Find where the given text appears and provide that cell's center as [x, y] coordinate. 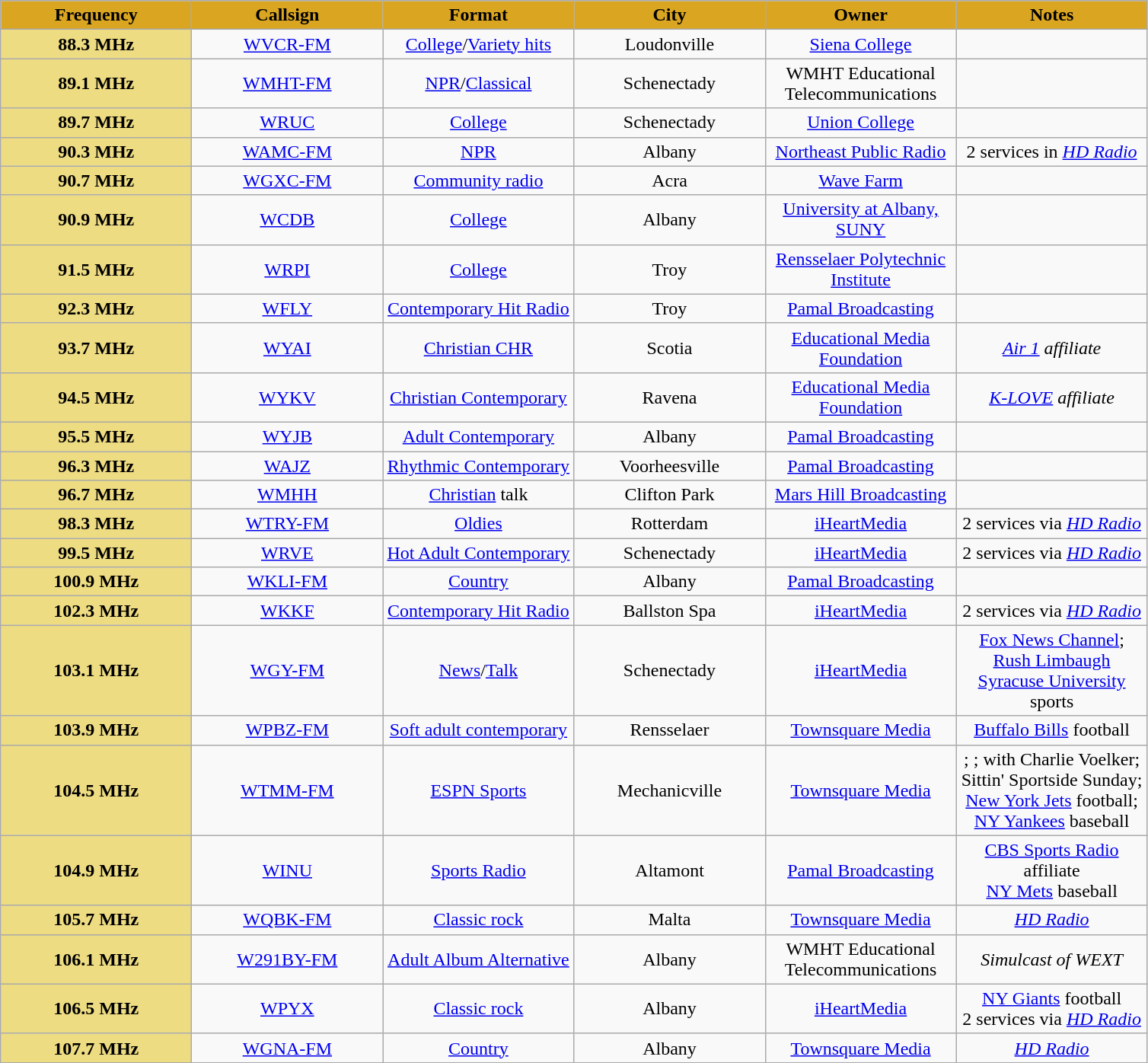
WINU [288, 870]
Voorheesville [670, 465]
102.3 MHz [96, 611]
WVCR-FM [288, 44]
Format [478, 15]
Altamont [670, 870]
Mars Hill Broadcasting [860, 495]
College/Variety hits [478, 44]
90.3 MHz [96, 152]
Simulcast of WEXT [1052, 959]
City [670, 15]
Notes [1052, 15]
WAMC-FM [288, 152]
Rhythmic Contemporary [478, 465]
W291BY-FM [288, 959]
Hot Adult Contemporary [478, 553]
96.3 MHz [96, 465]
Clifton Park [670, 495]
WFLY [288, 308]
WMHH [288, 495]
WGXC-FM [288, 180]
Christian Contemporary [478, 397]
88.3 MHz [96, 44]
Fox News Channel; Rush LimbaughSyracuse University sports [1052, 670]
K-LOVE affiliate [1052, 397]
99.5 MHz [96, 553]
Air 1 affiliate [1052, 347]
Northeast Public Radio [860, 152]
ESPN Sports [478, 790]
2 services in HD Radio [1052, 152]
106.1 MHz [96, 959]
WKKF [288, 611]
Ravena [670, 397]
WPYX [288, 1008]
WYJB [288, 436]
100.9 MHz [96, 582]
WCDB [288, 219]
Adult Album Alternative [478, 959]
WTRY-FM [288, 524]
WMHT-FM [288, 84]
Malta [670, 920]
NPR [478, 152]
WGNA-FM [288, 1048]
Rotterdam [670, 524]
NPR/Classical [478, 84]
WQBK-FM [288, 920]
WRPI [288, 270]
WTMM-FM [288, 790]
WRUC [288, 123]
Siena College [860, 44]
104.5 MHz [96, 790]
Ballston Spa [670, 611]
92.3 MHz [96, 308]
96.7 MHz [96, 495]
94.5 MHz [96, 397]
90.7 MHz [96, 180]
Acra [670, 180]
Oldies [478, 524]
Union College [860, 123]
Soft adult contemporary [478, 730]
Owner [860, 15]
WAJZ [288, 465]
106.5 MHz [96, 1008]
93.7 MHz [96, 347]
News/Talk [478, 670]
Sports Radio [478, 870]
CBS Sports Radio affiliateNY Mets baseball [1052, 870]
Rensselaer Polytechnic Institute [860, 270]
103.9 MHz [96, 730]
WGY-FM [288, 670]
Christian CHR [478, 347]
WYAI [288, 347]
104.9 MHz [96, 870]
Buffalo Bills football [1052, 730]
98.3 MHz [96, 524]
Scotia [670, 347]
103.1 MHz [96, 670]
Frequency [96, 15]
WRVE [288, 553]
Community radio [478, 180]
Loudonville [670, 44]
NY Giants football2 services via HD Radio [1052, 1008]
107.7 MHz [96, 1048]
Callsign [288, 15]
University at Albany, SUNY [860, 219]
WYKV [288, 397]
Adult Contemporary [478, 436]
Wave Farm [860, 180]
105.7 MHz [96, 920]
WKLI-FM [288, 582]
89.1 MHz [96, 84]
95.5 MHz [96, 436]
WPBZ-FM [288, 730]
90.9 MHz [96, 219]
89.7 MHz [96, 123]
91.5 MHz [96, 270]
Mechanicville [670, 790]
Rensselaer [670, 730]
Christian talk [478, 495]
; ; with Charlie Voelker; Sittin' Sportside Sunday; New York Jets football; NY Yankees baseball [1052, 790]
